For the text-containing cell, return its midpoint in (X, Y) coordinate format. 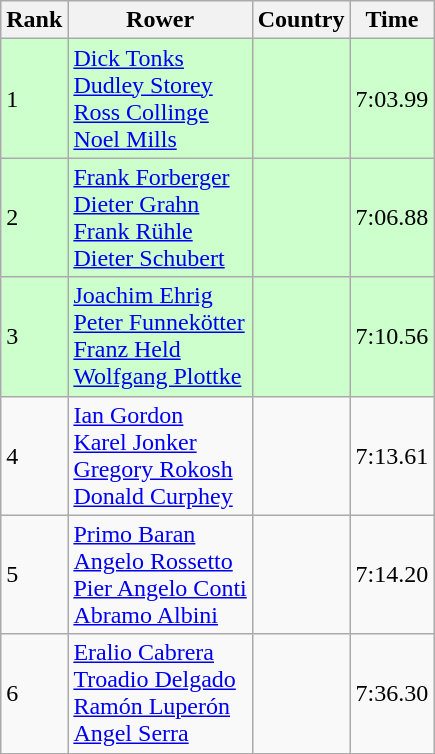
2 (34, 218)
Joachim EhrigPeter FunnekötterFranz HeldWolfgang Plottke (160, 336)
7:10.56 (392, 336)
1 (34, 98)
Ian GordonKarel JonkerGregory RokoshDonald Curphey (160, 456)
Dick TonksDudley StoreyRoss CollingeNoel Mills (160, 98)
Primo BaranAngelo RossettoPier Angelo ContiAbramo Albini (160, 574)
7:14.20 (392, 574)
7:13.61 (392, 456)
5 (34, 574)
4 (34, 456)
7:03.99 (392, 98)
Eralio CabreraTroadio DelgadoRamón LuperónAngel Serra (160, 694)
Rower (160, 20)
3 (34, 336)
6 (34, 694)
7:36.30 (392, 694)
7:06.88 (392, 218)
Frank ForbergerDieter GrahnFrank RühleDieter Schubert (160, 218)
Country (301, 20)
Rank (34, 20)
Time (392, 20)
